Capture the cell that displays the provided text and extract its (x, y) central coordinate. 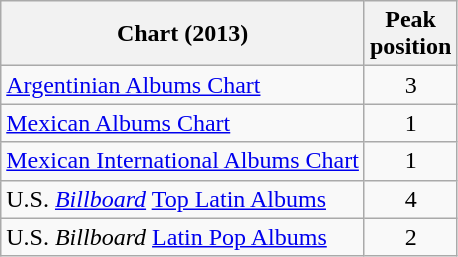
Argentinian Albums Chart (183, 85)
Mexican Albums Chart (183, 123)
U.S. Billboard Top Latin Albums (183, 199)
4 (410, 199)
U.S. Billboard Latin Pop Albums (183, 237)
Chart (2013) (183, 34)
2 (410, 237)
Mexican International Albums Chart (183, 161)
Peakposition (410, 34)
3 (410, 85)
